Capture the cell that displays the provided text and extract its [X, Y] central coordinate. 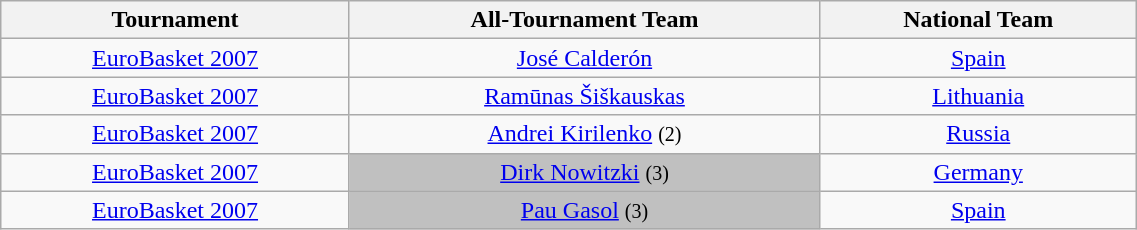
Andrei Kirilenko (2) [584, 134]
Germany [978, 172]
National Team [978, 20]
All-Tournament Team [584, 20]
Tournament [176, 20]
Russia [978, 134]
José Calderón [584, 58]
Dirk Nowitzki (3) [584, 172]
Lithuania [978, 96]
Ramūnas Šiškauskas [584, 96]
Pau Gasol (3) [584, 210]
